Locate the cell with the specified text and output its (X, Y) center coordinate. 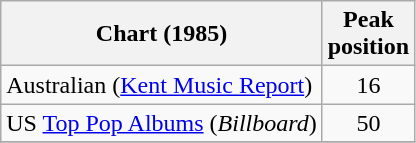
Australian (Kent Music Report) (162, 85)
16 (368, 85)
Peakposition (368, 34)
Chart (1985) (162, 34)
US Top Pop Albums (Billboard) (162, 123)
50 (368, 123)
